From the cell containing the given text, extract its center point as (x, y) coordinate. 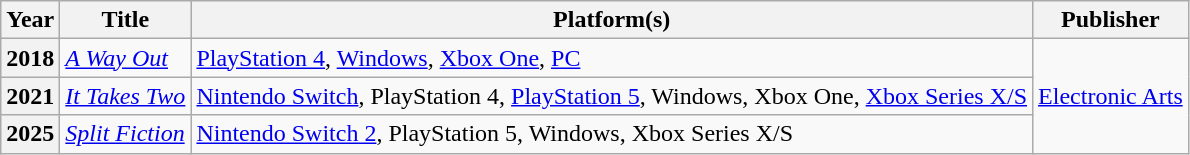
Year (30, 20)
Split Fiction (126, 134)
Electronic Arts (1111, 96)
2021 (30, 96)
2018 (30, 58)
A Way Out (126, 58)
Nintendo Switch 2, PlayStation 5, Windows, Xbox Series X/S (612, 134)
2025 (30, 134)
Nintendo Switch, PlayStation 4, PlayStation 5, Windows, Xbox One, Xbox Series X/S (612, 96)
Title (126, 20)
Publisher (1111, 20)
PlayStation 4, Windows, Xbox One, PC (612, 58)
Platform(s) (612, 20)
It Takes Two (126, 96)
